Scan for the cell matching the given text and deliver its [x, y] coordinate at center. 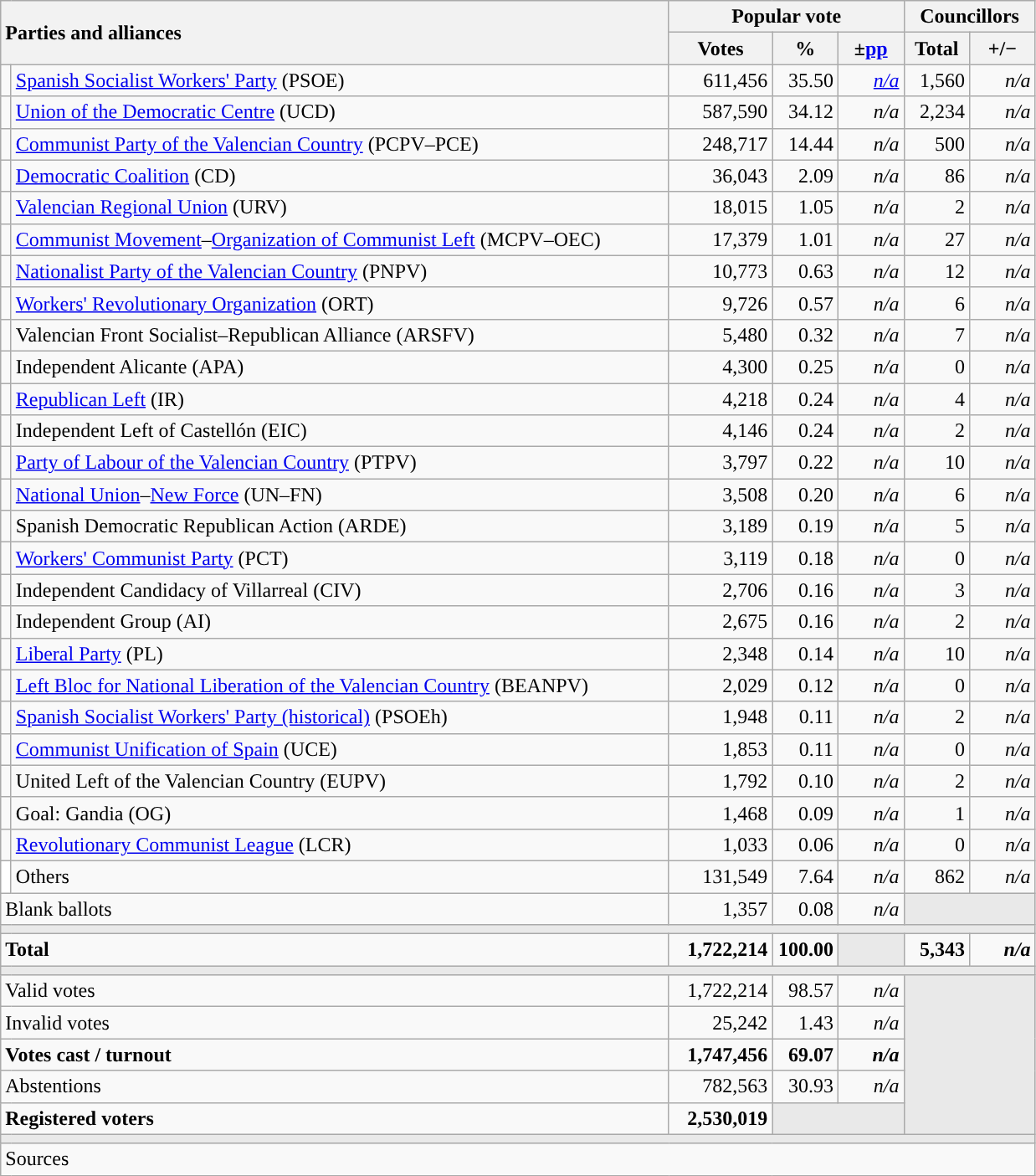
4 [937, 399]
±pp [870, 49]
36,043 [721, 176]
Spanish Socialist Workers' Party (historical) (PSOEh) [340, 717]
+/− [1003, 49]
Party of Labour of the Valencian Country (PTPV) [340, 463]
Votes cast / turnout [335, 1055]
Left Bloc for National Liberation of the Valencian Country (BEANPV) [340, 686]
5,343 [937, 950]
Nationalist Party of the Valencian Country (PNPV) [340, 271]
Workers' Communist Party (PCT) [340, 558]
1,357 [721, 908]
100.00 [805, 950]
Popular vote [787, 17]
Communist Unification of Spain (UCE) [340, 749]
0.22 [805, 463]
1.05 [805, 208]
25,242 [721, 1023]
1 [937, 813]
4,146 [721, 431]
1.43 [805, 1023]
10,773 [721, 271]
0.57 [805, 303]
2,675 [721, 622]
Independent Candidacy of Villarreal (CIV) [340, 590]
1.01 [805, 239]
1,747,456 [721, 1055]
2,706 [721, 590]
1,033 [721, 845]
131,549 [721, 876]
Union of the Democratic Centre (UCD) [340, 112]
3,508 [721, 495]
0.20 [805, 495]
Parties and alliances [335, 33]
2,348 [721, 654]
862 [937, 876]
0.12 [805, 686]
35.50 [805, 80]
7 [937, 335]
69.07 [805, 1055]
1,948 [721, 717]
0.32 [805, 335]
1,853 [721, 749]
0.09 [805, 813]
Independent Left of Castellón (EIC) [340, 431]
2,530,019 [721, 1118]
0.18 [805, 558]
Workers' Revolutionary Organization (ORT) [340, 303]
4,218 [721, 399]
Registered voters [335, 1118]
Others [340, 876]
Spanish Socialist Workers' Party (PSOE) [340, 80]
0.06 [805, 845]
2.09 [805, 176]
98.57 [805, 991]
National Union–New Force (UN–FN) [340, 495]
587,590 [721, 112]
1,468 [721, 813]
Goal: Gandia (OG) [340, 813]
4,300 [721, 367]
5,480 [721, 335]
1,792 [721, 781]
Independent Alicante (APA) [340, 367]
Invalid votes [335, 1023]
9,726 [721, 303]
5 [937, 526]
0.25 [805, 367]
14.44 [805, 144]
7.64 [805, 876]
27 [937, 239]
Democratic Coalition (CD) [340, 176]
Votes [721, 49]
18,015 [721, 208]
Spanish Democratic Republican Action (ARDE) [340, 526]
500 [937, 144]
34.12 [805, 112]
Valid votes [335, 991]
86 [937, 176]
Blank ballots [335, 908]
Communist Movement–Organization of Communist Left (MCPV–OEC) [340, 239]
0.19 [805, 526]
0.10 [805, 781]
United Left of the Valencian Country (EUPV) [340, 781]
Communist Party of the Valencian Country (PCPV–PCE) [340, 144]
17,379 [721, 239]
Valencian Regional Union (URV) [340, 208]
Liberal Party (PL) [340, 654]
% [805, 49]
Valencian Front Socialist–Republican Alliance (ARSFV) [340, 335]
248,717 [721, 144]
2,029 [721, 686]
Abstentions [335, 1086]
3,797 [721, 463]
Independent Group (AI) [340, 622]
0.08 [805, 908]
0.63 [805, 271]
3,119 [721, 558]
Councillors [969, 17]
0.14 [805, 654]
2,234 [937, 112]
611,456 [721, 80]
Sources [518, 1159]
30.93 [805, 1086]
12 [937, 271]
3,189 [721, 526]
3 [937, 590]
Revolutionary Communist League (LCR) [340, 845]
Republican Left (IR) [340, 399]
782,563 [721, 1086]
1,560 [937, 80]
